Locate the cell with the specified text and output its (x, y) center coordinate. 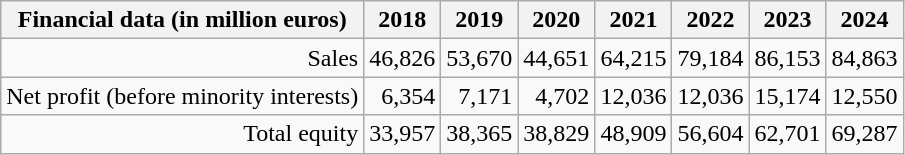
Net profit (before minority interests) (182, 96)
2021 (634, 20)
2019 (480, 20)
4,702 (556, 96)
2022 (710, 20)
84,863 (864, 58)
69,287 (864, 134)
48,909 (634, 134)
Sales (182, 58)
2020 (556, 20)
38,365 (480, 134)
46,826 (402, 58)
15,174 (788, 96)
2023 (788, 20)
64,215 (634, 58)
38,829 (556, 134)
33,957 (402, 134)
56,604 (710, 134)
86,153 (788, 58)
44,651 (556, 58)
79,184 (710, 58)
Financial data (in million euros) (182, 20)
Total equity (182, 134)
12,550 (864, 96)
2024 (864, 20)
7,171 (480, 96)
2018 (402, 20)
6,354 (402, 96)
53,670 (480, 58)
62,701 (788, 134)
